Locate the cell with the specified text and output its (x, y) center coordinate. 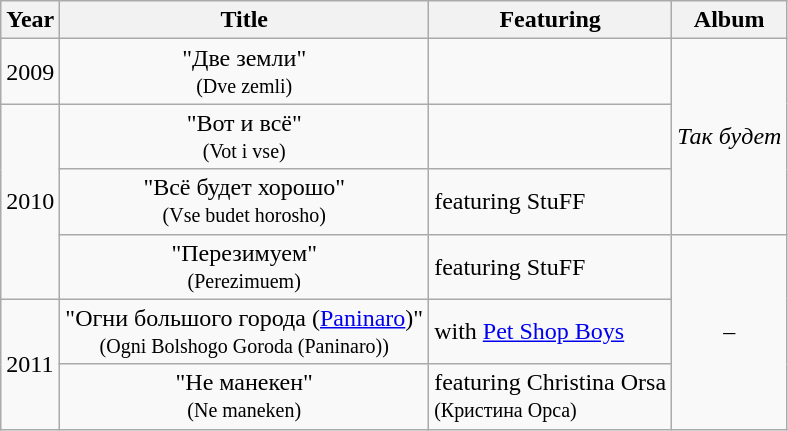
Так будет (730, 136)
"Всё будет хорошо"(Vse budet horosho) (244, 202)
Title (244, 20)
2011 (30, 364)
– (730, 332)
Album (730, 20)
"Огни большого города (Paninaro)"(Ogni Bolshogo Goroda (Paninaro)) (244, 332)
Year (30, 20)
with Pet Shop Boys (550, 332)
2010 (30, 202)
"Две земли"(Dve zemli) (244, 72)
"Вот и всё"(Vot i vse) (244, 136)
"Не манекен"(Ne maneken) (244, 396)
featuring Christina Orsa(Кристина Орса) (550, 396)
2009 (30, 72)
"Перезимуем"(Perezimuem) (244, 266)
Featuring (550, 20)
